For the text-containing cell, return its midpoint in [X, Y] coordinate format. 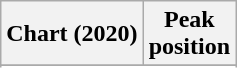
Peakposition [189, 34]
Chart (2020) [72, 34]
